Determine the (x, y) coordinate at the center of the cell enclosing the given text.  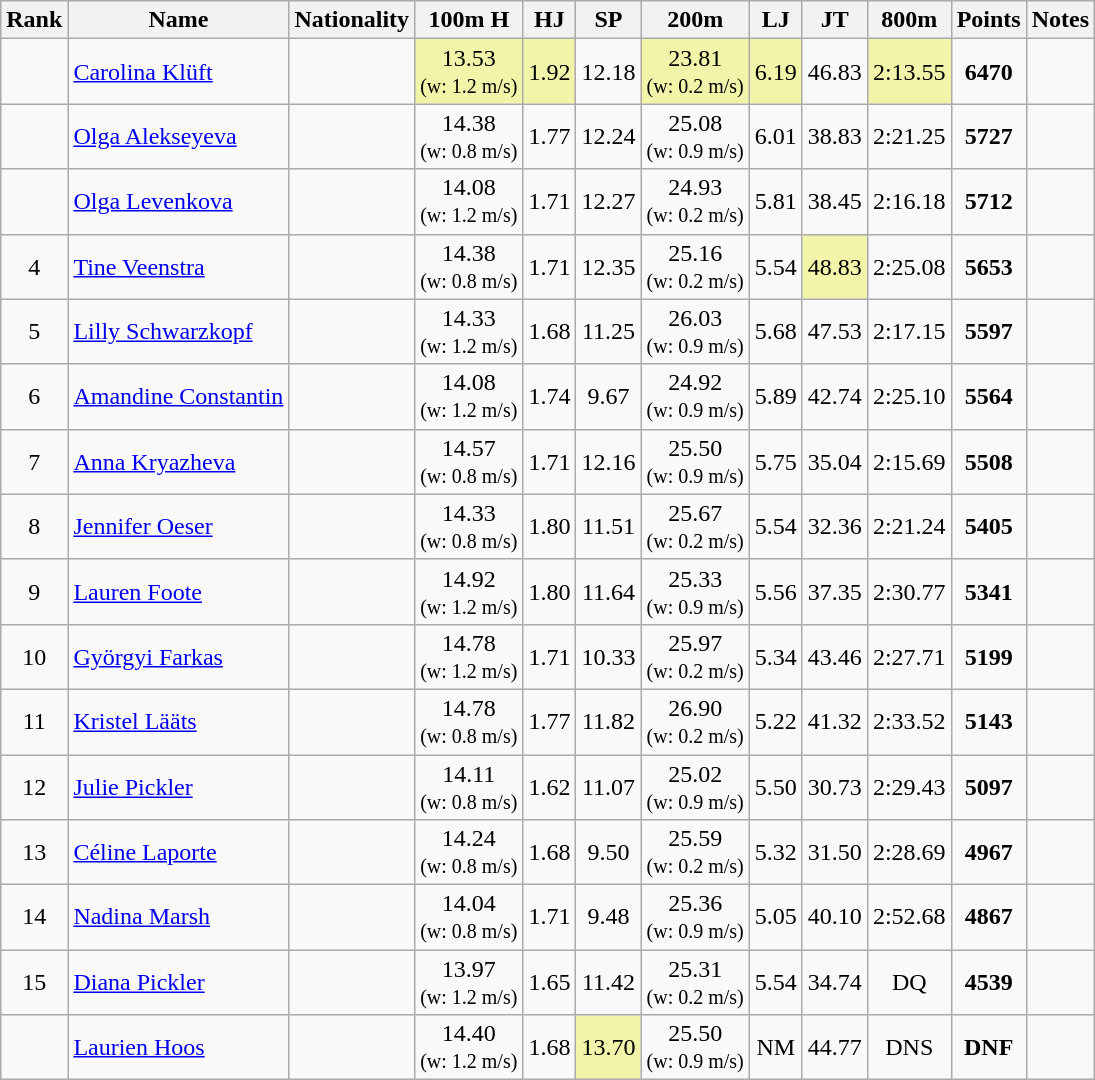
5.34 (776, 656)
Lilly Schwarzkopf (178, 332)
34.74 (834, 982)
13.97(w: 1.2 m/s) (469, 982)
Jennifer Oeser (178, 526)
2:28.69 (909, 852)
Anna Kryazheva (178, 462)
13.53(w: 1.2 m/s) (469, 72)
11.51 (608, 526)
5143 (988, 722)
4 (34, 266)
26.90(w: 0.2 m/s) (695, 722)
2:21.24 (909, 526)
DQ (909, 982)
Céline Laporte (178, 852)
Kristel Lääts (178, 722)
9 (34, 592)
5405 (988, 526)
14.11(w: 0.8 m/s) (469, 786)
14.04(w: 0.8 m/s) (469, 918)
2:25.08 (909, 266)
12.18 (608, 72)
Tine Veenstra (178, 266)
NM (776, 1048)
2:15.69 (909, 462)
14.33(w: 0.8 m/s) (469, 526)
13.70 (608, 1048)
41.32 (834, 722)
5.32 (776, 852)
9.67 (608, 396)
11.64 (608, 592)
14.78(w: 1.2 m/s) (469, 656)
Notes (1060, 20)
2:30.77 (909, 592)
25.02(w: 0.9 m/s) (695, 786)
Amandine Constantin (178, 396)
14.40(w: 1.2 m/s) (469, 1048)
SP (608, 20)
24.92(w: 0.9 m/s) (695, 396)
Nadina Marsh (178, 918)
5564 (988, 396)
1.62 (550, 786)
12.35 (608, 266)
11.25 (608, 332)
Laurien Hoos (178, 1048)
14 (34, 918)
2:27.71 (909, 656)
11.82 (608, 722)
11.07 (608, 786)
4967 (988, 852)
14.57(w: 0.8 m/s) (469, 462)
1.92 (550, 72)
25.36(w: 0.9 m/s) (695, 918)
7 (34, 462)
23.81(w: 0.2 m/s) (695, 72)
Olga Alekseyeva (178, 136)
5341 (988, 592)
13 (34, 852)
2:17.15 (909, 332)
6.19 (776, 72)
5653 (988, 266)
5.75 (776, 462)
800m (909, 20)
Lauren Foote (178, 592)
5597 (988, 332)
9.50 (608, 852)
5097 (988, 786)
8 (34, 526)
25.16(w: 0.2 m/s) (695, 266)
Carolina Klüft (178, 72)
6.01 (776, 136)
10.33 (608, 656)
Rank (34, 20)
2:25.10 (909, 396)
5.81 (776, 202)
9.48 (608, 918)
6470 (988, 72)
25.59(w: 0.2 m/s) (695, 852)
4867 (988, 918)
5 (34, 332)
LJ (776, 20)
6 (34, 396)
42.74 (834, 396)
1.74 (550, 396)
Olga Levenkova (178, 202)
Nationality (352, 20)
5508 (988, 462)
46.83 (834, 72)
1.65 (550, 982)
DNS (909, 1048)
2:16.18 (909, 202)
5.22 (776, 722)
HJ (550, 20)
5712 (988, 202)
12.24 (608, 136)
5727 (988, 136)
5199 (988, 656)
14.78(w: 0.8 m/s) (469, 722)
200m (695, 20)
25.97(w: 0.2 m/s) (695, 656)
Name (178, 20)
14.92(w: 1.2 m/s) (469, 592)
2:33.52 (909, 722)
DNF (988, 1048)
15 (34, 982)
24.93(w: 0.2 m/s) (695, 202)
38.45 (834, 202)
5.50 (776, 786)
48.83 (834, 266)
14.33(w: 1.2 m/s) (469, 332)
25.67(w: 0.2 m/s) (695, 526)
2:13.55 (909, 72)
47.53 (834, 332)
2:52.68 (909, 918)
10 (34, 656)
37.35 (834, 592)
5.05 (776, 918)
100m H (469, 20)
11 (34, 722)
11.42 (608, 982)
5.89 (776, 396)
44.77 (834, 1048)
25.31(w: 0.2 m/s) (695, 982)
25.33(w: 0.9 m/s) (695, 592)
JT (834, 20)
30.73 (834, 786)
Györgyi Farkas (178, 656)
2:21.25 (909, 136)
12.16 (608, 462)
43.46 (834, 656)
14.24(w: 0.8 m/s) (469, 852)
35.04 (834, 462)
5.56 (776, 592)
31.50 (834, 852)
2:29.43 (909, 786)
26.03(w: 0.9 m/s) (695, 332)
5.68 (776, 332)
4539 (988, 982)
38.83 (834, 136)
40.10 (834, 918)
32.36 (834, 526)
Julie Pickler (178, 786)
25.08(w: 0.9 m/s) (695, 136)
Diana Pickler (178, 982)
Points (988, 20)
12.27 (608, 202)
12 (34, 786)
